For the text-containing cell, return its midpoint in (x, y) coordinate format. 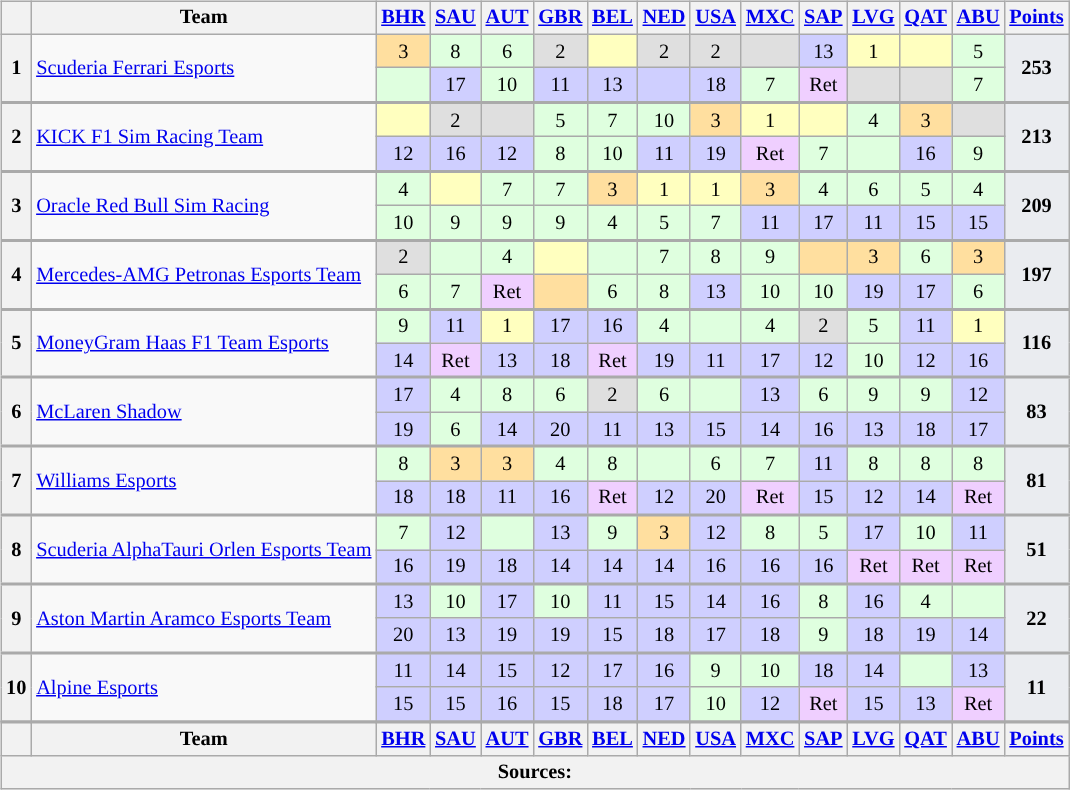
Aston Martin Aramco Esports Team (204, 618)
Sources: (534, 772)
81 (1036, 480)
253 (1036, 68)
213 (1036, 136)
McLaren Shadow (204, 412)
197 (1036, 274)
KICK F1 Sim Racing Team (204, 136)
MoneyGram Haas F1 Team Esports (204, 344)
51 (1036, 550)
Mercedes-AMG Petronas Esports Team (204, 274)
Oracle Red Bull Sim Racing (204, 206)
83 (1036, 412)
Scuderia Ferrari Esports (204, 68)
22 (1036, 618)
Williams Esports (204, 480)
Alpine Esports (204, 688)
Scuderia AlphaTauri Orlen Esports Team (204, 550)
116 (1036, 344)
209 (1036, 206)
